Detect which cell encompasses the target text, then output its (x, y) center coordinate. 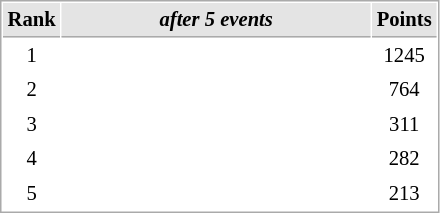
1 (32, 56)
213 (404, 194)
after 5 events (216, 20)
Points (404, 20)
764 (404, 90)
Rank (32, 20)
311 (404, 124)
5 (32, 194)
282 (404, 158)
1245 (404, 56)
4 (32, 158)
2 (32, 90)
3 (32, 124)
